Find where the given text appears and provide that cell's center as (X, Y) coordinate. 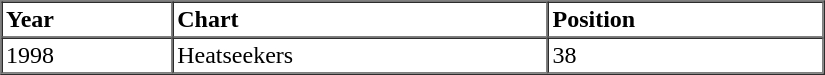
Chart (360, 20)
38 (686, 56)
Year (88, 20)
Heatseekers (360, 56)
1998 (88, 56)
Position (686, 20)
